Locate the cell with the specified text and output its [x, y] center coordinate. 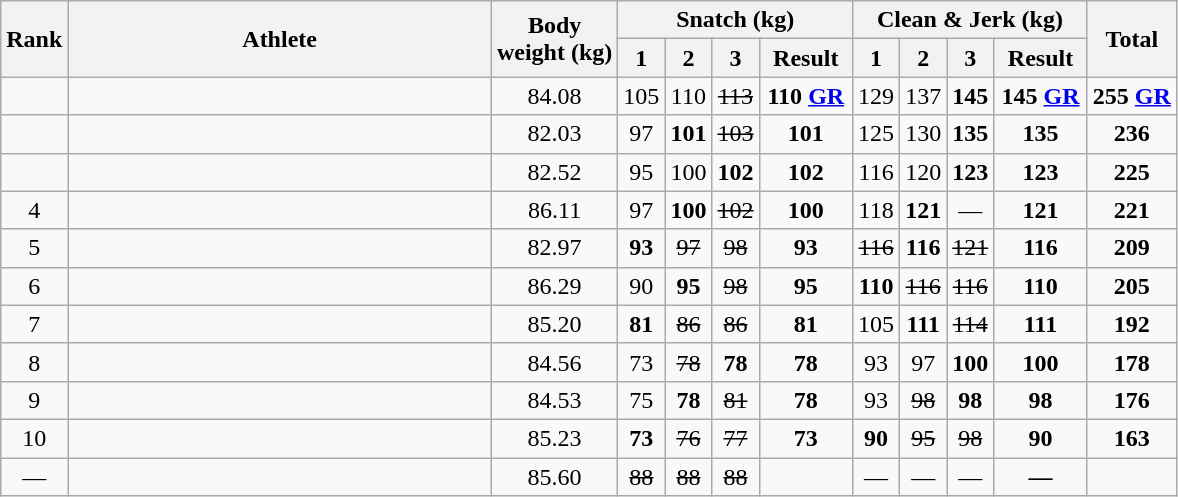
85.20 [554, 324]
205 [1132, 286]
129 [876, 96]
192 [1132, 324]
82.97 [554, 248]
8 [34, 362]
86.11 [554, 210]
85.60 [554, 477]
130 [924, 134]
255 GR [1132, 96]
225 [1132, 172]
86.29 [554, 286]
9 [34, 400]
118 [876, 210]
120 [924, 172]
84.08 [554, 96]
84.56 [554, 362]
Rank [34, 39]
84.53 [554, 400]
178 [1132, 362]
Total [1132, 39]
103 [736, 134]
6 [34, 286]
10 [34, 438]
Clean & Jerk (kg) [970, 20]
145 GR [1041, 96]
113 [736, 96]
4 [34, 210]
110 GR [806, 96]
82.52 [554, 172]
82.03 [554, 134]
137 [924, 96]
163 [1132, 438]
125 [876, 134]
236 [1132, 134]
7 [34, 324]
5 [34, 248]
209 [1132, 248]
Bodyweight (kg) [554, 39]
Snatch (kg) [736, 20]
85.23 [554, 438]
114 [970, 324]
77 [736, 438]
Athlete [280, 39]
221 [1132, 210]
76 [688, 438]
75 [642, 400]
145 [970, 96]
176 [1132, 400]
